Capture the cell that displays the provided text and extract its (X, Y) central coordinate. 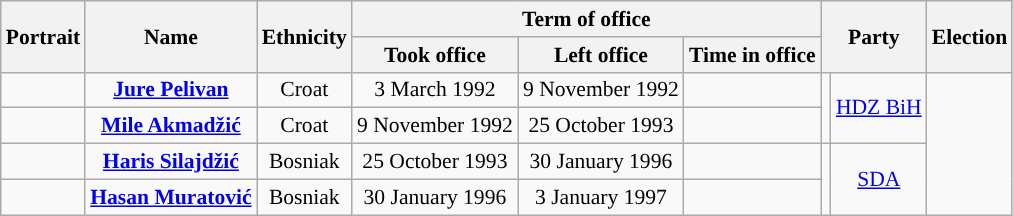
Name (170, 36)
Mile Akmadžić (170, 126)
Took office (435, 55)
HDZ BiH (879, 108)
3 January 1997 (601, 197)
Jure Pelivan (170, 90)
Party (874, 36)
Election (970, 36)
Haris Silajdžić (170, 162)
Time in office (752, 55)
Hasan Muratović (170, 197)
Term of office (586, 19)
Ethnicity (304, 36)
3 March 1992 (435, 90)
SDA (879, 180)
Left office (601, 55)
Portrait (43, 36)
